Pinpoint the cell where the given text exists, returning its (x, y) midpoint coordinate. 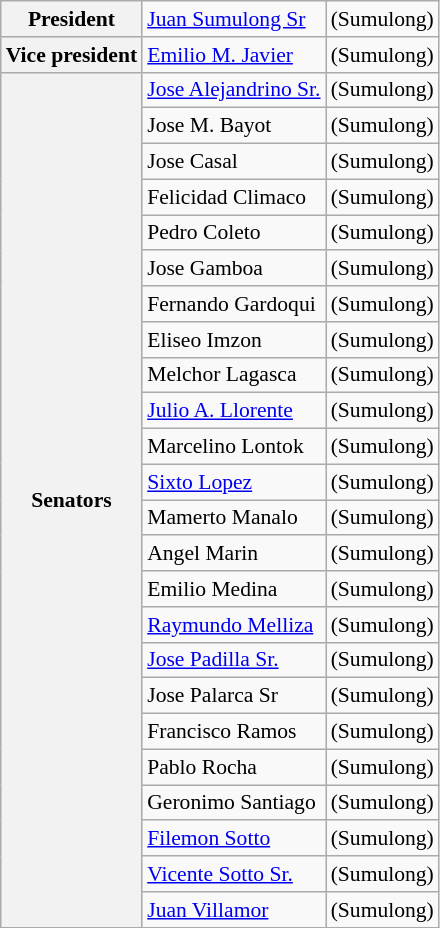
Francisco Ramos (234, 732)
Juan Sumulong Sr (234, 19)
Raymundo Melliza (234, 625)
Jose Casal (234, 162)
Vice president (72, 55)
Jose M. Bayot (234, 126)
Sixto Lopez (234, 482)
Melchor Lagasca (234, 375)
Pablo Rocha (234, 767)
Geronimo Santiago (234, 803)
Fernando Gardoqui (234, 304)
President (72, 19)
Julio A. Llorente (234, 411)
Jose Gamboa (234, 269)
Jose Alejandrino Sr. (234, 90)
Senators (72, 500)
Marcelino Lontok (234, 447)
Pedro Coleto (234, 233)
Felicidad Climaco (234, 197)
Vicente Sotto Sr. (234, 874)
Mamerto Manalo (234, 518)
Angel Marin (234, 554)
Jose Padilla Sr. (234, 660)
Eliseo Imzon (234, 340)
Juan Villamor (234, 910)
Emilio Medina (234, 589)
Filemon Sotto (234, 839)
Jose Palarca Sr (234, 696)
Emilio M. Javier (234, 55)
